Output the [x, y] coordinate of the center of the cell containing the given text.  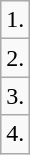
4. [16, 134]
1. [16, 20]
2. [16, 58]
3. [16, 96]
